Pinpoint the cell where the given text exists, returning its (x, y) midpoint coordinate. 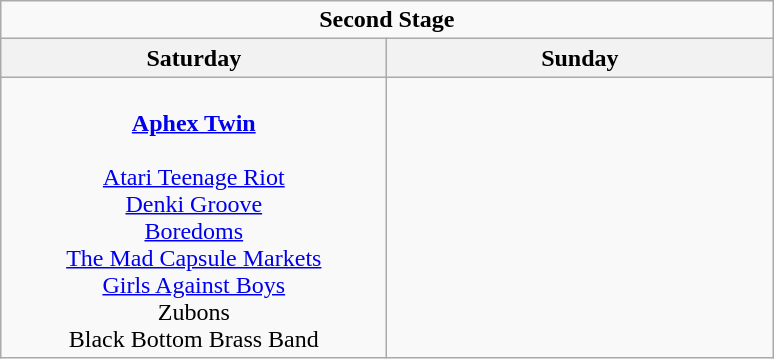
Saturday (194, 58)
Aphex Twin Atari Teenage Riot Denki Groove Boredoms The Mad Capsule Markets Girls Against Boys Zubons Black Bottom Brass Band (194, 218)
Sunday (580, 58)
Second Stage (387, 20)
